Scan for the cell matching the given text and deliver its (x, y) coordinate at center. 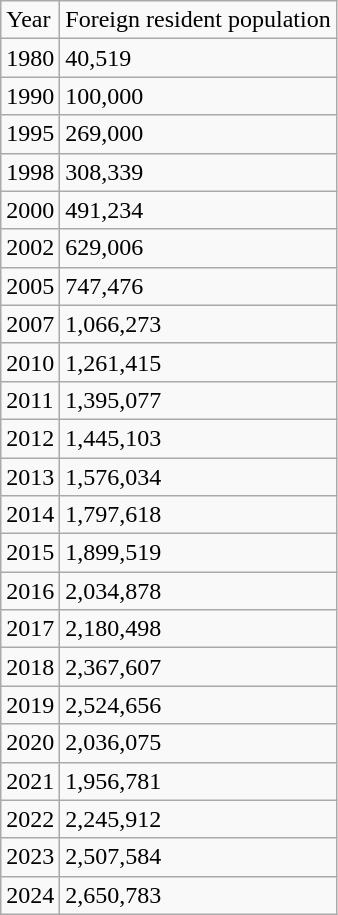
Year (30, 20)
491,234 (198, 210)
2012 (30, 438)
1,899,519 (198, 553)
269,000 (198, 134)
2019 (30, 705)
2015 (30, 553)
2016 (30, 591)
Foreign resident population (198, 20)
2,650,783 (198, 895)
2020 (30, 743)
1980 (30, 58)
40,519 (198, 58)
2022 (30, 819)
2017 (30, 629)
2000 (30, 210)
308,339 (198, 172)
2005 (30, 286)
2014 (30, 515)
1,576,034 (198, 477)
2011 (30, 400)
2002 (30, 248)
1995 (30, 134)
2010 (30, 362)
100,000 (198, 96)
1,445,103 (198, 438)
1,395,077 (198, 400)
2,036,075 (198, 743)
1,066,273 (198, 324)
747,476 (198, 286)
629,006 (198, 248)
2007 (30, 324)
2,524,656 (198, 705)
2,367,607 (198, 667)
2,245,912 (198, 819)
2,507,584 (198, 857)
2013 (30, 477)
2,180,498 (198, 629)
2023 (30, 857)
2,034,878 (198, 591)
2018 (30, 667)
1990 (30, 96)
2024 (30, 895)
1998 (30, 172)
1,261,415 (198, 362)
2021 (30, 781)
1,956,781 (198, 781)
1,797,618 (198, 515)
